Return (x, y) of the center of cell containing provided text 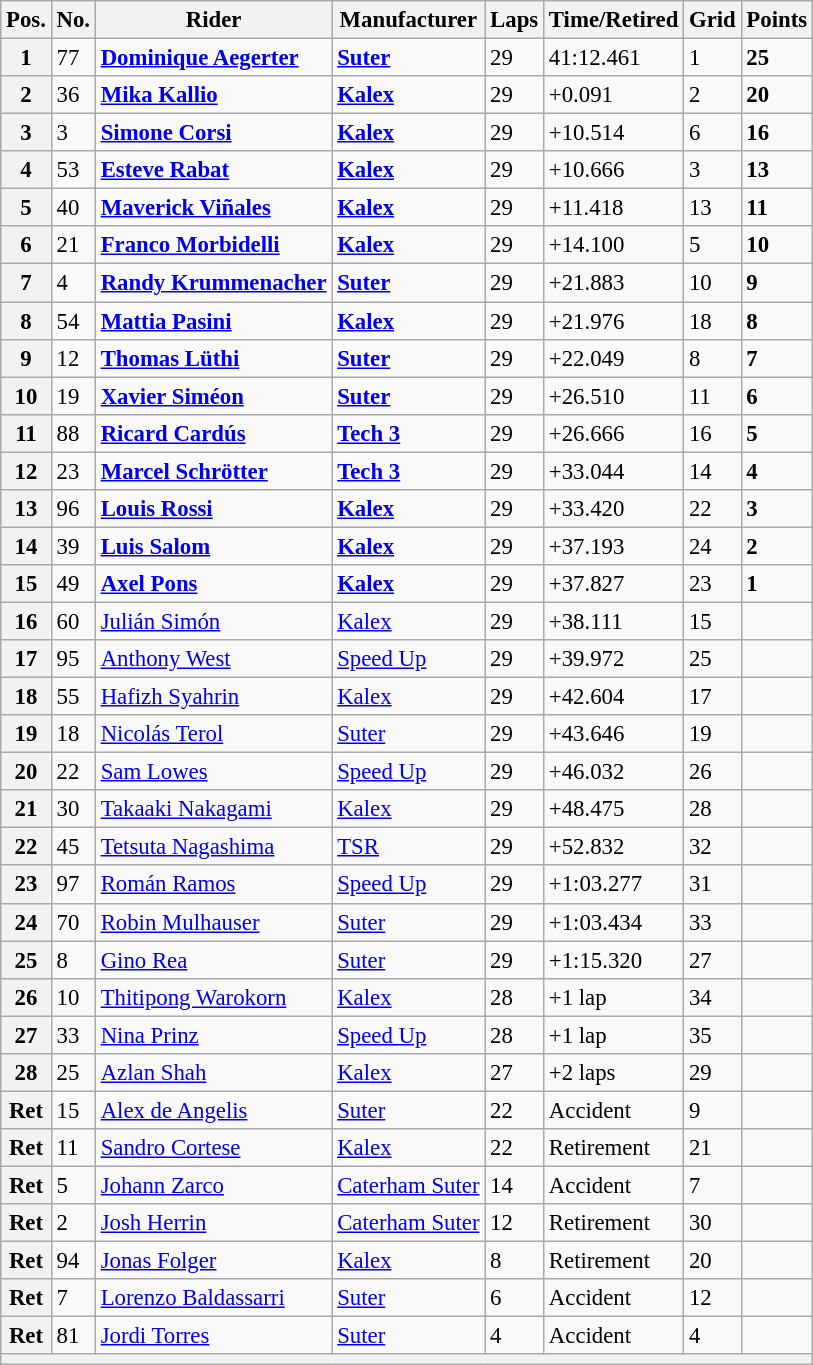
+33.420 (614, 509)
+11.418 (614, 208)
+33.044 (614, 471)
Jordi Torres (214, 1336)
Anthony West (214, 659)
55 (73, 697)
Luis Salom (214, 546)
Franco Morbidelli (214, 245)
Laps (514, 20)
Pos. (26, 20)
Ricard Cardús (214, 433)
+1:15.320 (614, 960)
94 (73, 1261)
+21.976 (614, 321)
+22.049 (614, 358)
Johann Zarco (214, 1185)
Josh Herrin (214, 1223)
Jonas Folger (214, 1261)
Azlan Shah (214, 1073)
53 (73, 170)
Lorenzo Baldassarri (214, 1298)
TSR (408, 847)
Xavier Siméon (214, 396)
54 (73, 321)
81 (73, 1336)
+48.475 (614, 809)
+43.646 (614, 734)
Thomas Lüthi (214, 358)
+37.193 (614, 546)
95 (73, 659)
Alex de Angelis (214, 1110)
35 (712, 1035)
39 (73, 546)
40 (73, 208)
+10.666 (614, 170)
+46.032 (614, 772)
Simone Corsi (214, 133)
Maverick Viñales (214, 208)
Gino Rea (214, 960)
Points (776, 20)
31 (712, 885)
34 (712, 997)
+14.100 (614, 245)
+38.111 (614, 621)
Julián Simón (214, 621)
+37.827 (614, 584)
Grid (712, 20)
88 (73, 433)
45 (73, 847)
Hafizh Syahrin (214, 697)
70 (73, 922)
+26.666 (614, 433)
Robin Mulhauser (214, 922)
Mika Kallio (214, 95)
41:12.461 (614, 58)
Nicolás Terol (214, 734)
Louis Rossi (214, 509)
Marcel Schrötter (214, 471)
96 (73, 509)
+2 laps (614, 1073)
Esteve Rabat (214, 170)
+42.604 (614, 697)
Dominique Aegerter (214, 58)
Rider (214, 20)
Sandro Cortese (214, 1148)
+26.510 (614, 396)
+1:03.434 (614, 922)
Time/Retired (614, 20)
+1:03.277 (614, 885)
Thitipong Warokorn (214, 997)
Manufacturer (408, 20)
36 (73, 95)
Sam Lowes (214, 772)
+39.972 (614, 659)
Nina Prinz (214, 1035)
+52.832 (614, 847)
Randy Krummenacher (214, 283)
Mattia Pasini (214, 321)
Axel Pons (214, 584)
+0.091 (614, 95)
97 (73, 885)
Tetsuta Nagashima (214, 847)
77 (73, 58)
Takaaki Nakagami (214, 809)
+21.883 (614, 283)
Román Ramos (214, 885)
49 (73, 584)
No. (73, 20)
+10.514 (614, 133)
60 (73, 621)
32 (712, 847)
